Output the [X, Y] coordinate of the center of the cell containing the given text.  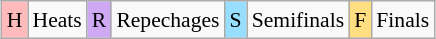
S [236, 20]
Finals [402, 20]
R [100, 20]
H [15, 20]
Repechages [168, 20]
Semifinals [298, 20]
F [360, 20]
Heats [58, 20]
